Capture the cell that displays the provided text and extract its (x, y) central coordinate. 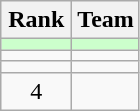
4 (36, 91)
Team (106, 20)
Rank (36, 20)
